Identify which cell holds the provided text, then report its [X, Y] central coordinate. 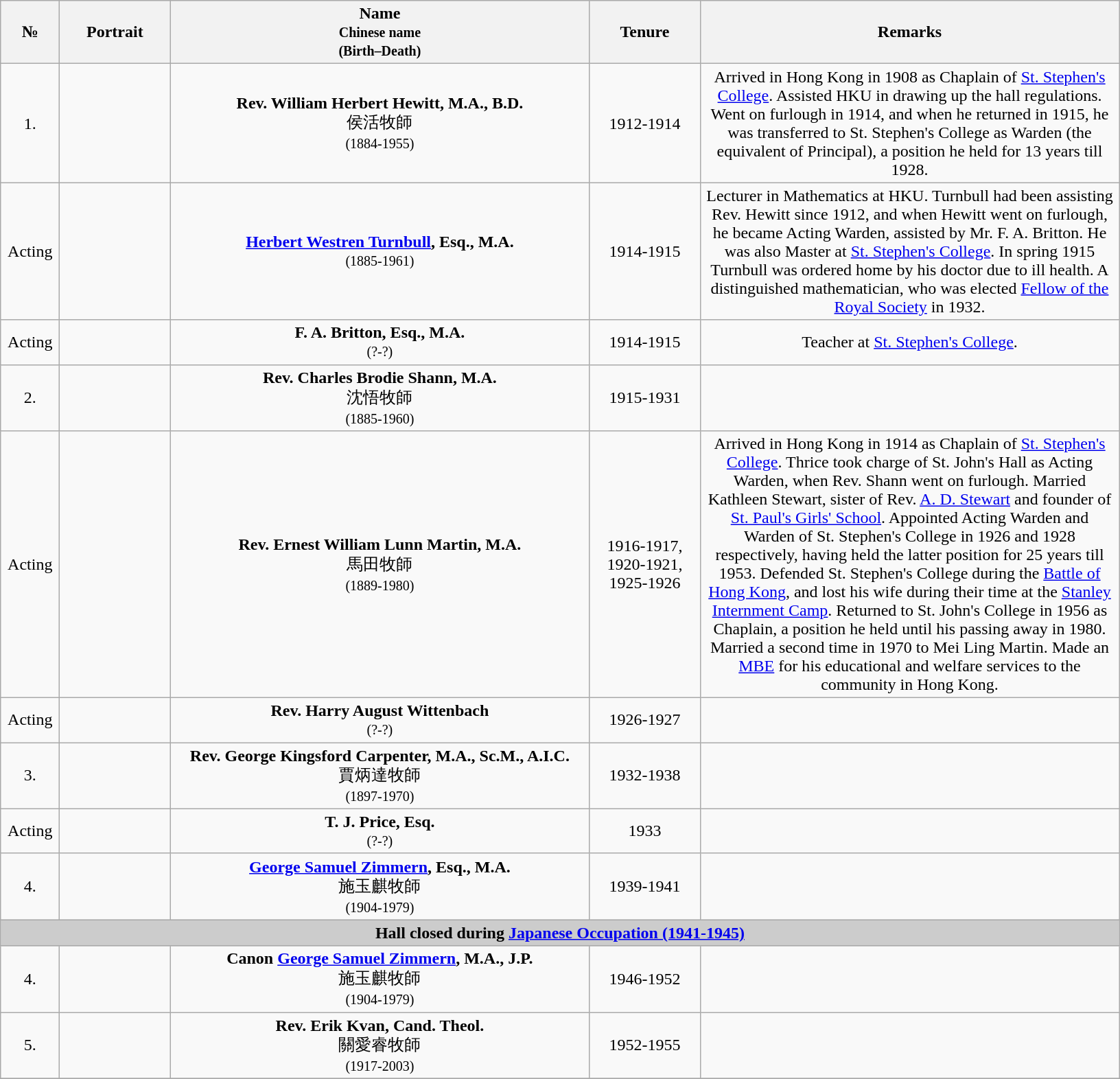
1. [30, 124]
Rev. William Herbert Hewitt, M.A., B.D.侯活牧師(1884-1955) [380, 124]
Canon George Samuel Zimmern, M.A., J.P.施玉麒牧師(1904-1979) [380, 979]
Teacher at St. Stephen's College. [910, 342]
5. [30, 1045]
1915-1931 [645, 398]
1952-1955 [645, 1045]
1916-1917, 1920-1921, 1925-1926 [645, 564]
1939-1941 [645, 887]
Rev. Ernest William Lunn Martin, M.A.馬田牧師(1889-1980) [380, 564]
№ [30, 32]
Remarks [910, 32]
Herbert Westren Turnbull, Esq., M.A.(1885-1961) [380, 251]
Rev. Charles Brodie Shann, M.A.沈悟牧師(1885-1960) [380, 398]
F. A. Britton, Esq., M.A.(?-?) [380, 342]
3. [30, 776]
NameChinese name(Birth–Death) [380, 32]
1926-1927 [645, 721]
Tenure [645, 32]
2. [30, 398]
George Samuel Zimmern, Esq., M.A.施玉麒牧師(1904-1979) [380, 887]
Rev. Harry August Wittenbach(?-?) [380, 721]
1932-1938 [645, 776]
Hall closed during Japanese Occupation (1941-1945) [560, 933]
Rev. George Kingsford Carpenter, M.A., Sc.M., A.I.C.賈炳達牧師(1897-1970) [380, 776]
1912-1914 [645, 124]
Rev. Erik Kvan, Cand. Theol.關愛睿牧師(1917-2003) [380, 1045]
1946-1952 [645, 979]
Portrait [115, 32]
T. J. Price, Esq.(?-?) [380, 831]
1933 [645, 831]
